Return [X, Y] of the center of cell containing provided text 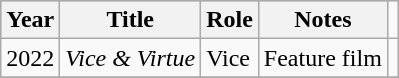
2022 [30, 58]
Role [230, 20]
Title [130, 20]
Vice [230, 58]
Vice & Virtue [130, 58]
Feature film [322, 58]
Notes [322, 20]
Year [30, 20]
